Find where the given text appears and provide that cell's center as (X, Y) coordinate. 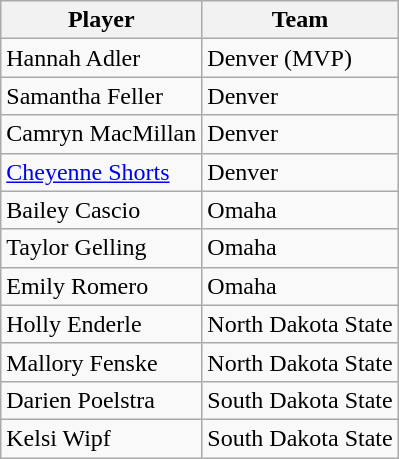
Cheyenne Shorts (102, 172)
Bailey Cascio (102, 210)
Samantha Feller (102, 96)
Kelsi Wipf (102, 438)
Mallory Fenske (102, 362)
Taylor Gelling (102, 248)
Player (102, 20)
Team (300, 20)
Camryn MacMillan (102, 134)
Denver (MVP) (300, 58)
Emily Romero (102, 286)
Holly Enderle (102, 324)
Hannah Adler (102, 58)
Darien Poelstra (102, 400)
